Determine the (x, y) coordinate at the center of the cell enclosing the given text.  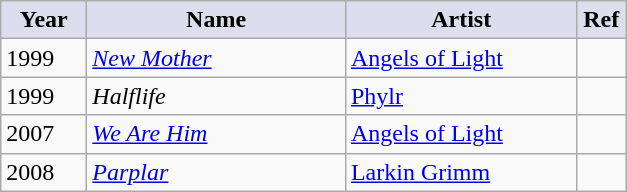
Name (216, 20)
Larkin Grimm (461, 172)
We Are Him (216, 134)
2007 (44, 134)
Artist (461, 20)
Year (44, 20)
Phylr (461, 96)
New Mother (216, 58)
Halflife (216, 96)
Parplar (216, 172)
2008 (44, 172)
Ref (602, 20)
